Capture the cell that displays the provided text and extract its [x, y] central coordinate. 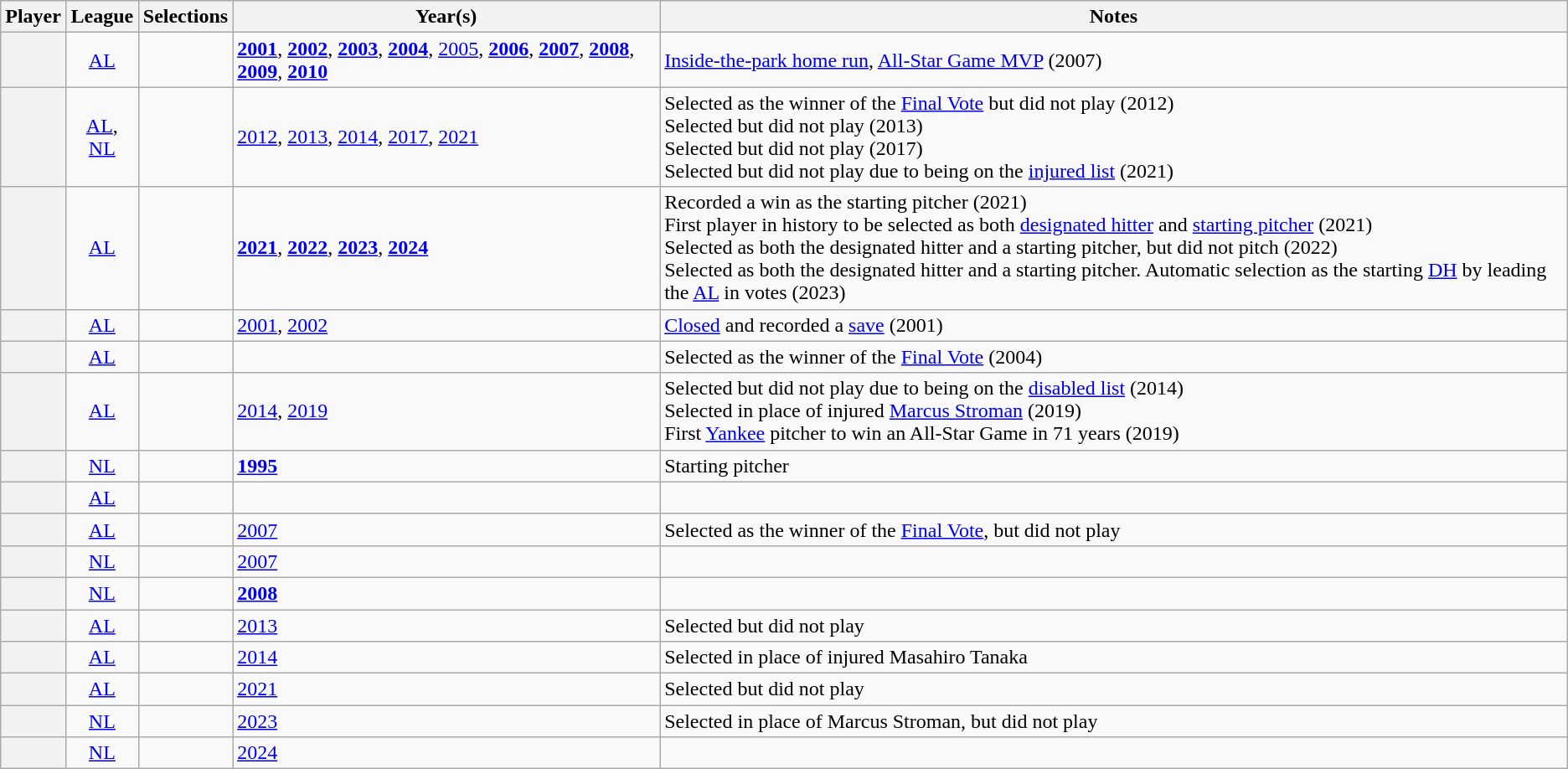
Year(s) [446, 17]
2021 [446, 689]
2021, 2022, 2023, 2024 [446, 248]
Notes [1114, 17]
2008 [446, 593]
Selected in place of injured Masahiro Tanaka [1114, 658]
Selected as the winner of the Final Vote, but did not play [1114, 529]
AL, NL [102, 137]
Selections [185, 17]
Selected in place of Marcus Stroman, but did not play [1114, 721]
Closed and recorded a save (2001) [1114, 325]
Selected as the winner of the Final Vote (2004) [1114, 357]
1995 [446, 466]
2023 [446, 721]
2013 [446, 626]
2014, 2019 [446, 411]
Starting pitcher [1114, 466]
Player [34, 17]
Inside-the-park home run, All-Star Game MVP (2007) [1114, 60]
2012, 2013, 2014, 2017, 2021 [446, 137]
League [102, 17]
2001, 2002 [446, 325]
2024 [446, 753]
2014 [446, 658]
2001, 2002, 2003, 2004, 2005, 2006, 2007, 2008, 2009, 2010 [446, 60]
